Return [x, y] of the center of cell containing provided text 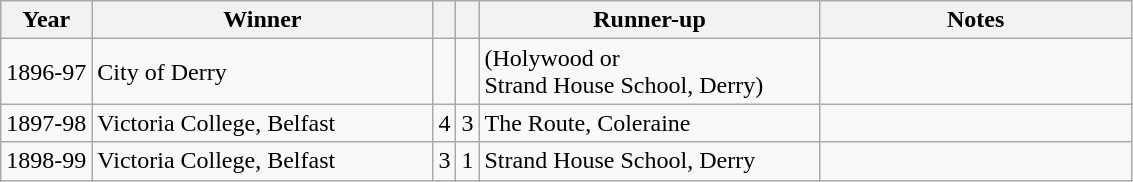
Strand House School, Derry [650, 161]
Runner-up [650, 20]
Winner [262, 20]
The Route, Coleraine [650, 123]
Notes [976, 20]
1896-97 [46, 72]
1 [468, 161]
1898-99 [46, 161]
(Holywood orStrand House School, Derry) [650, 72]
Year [46, 20]
City of Derry [262, 72]
1897-98 [46, 123]
4 [444, 123]
